Locate the cell with the specified text and output its (X, Y) center coordinate. 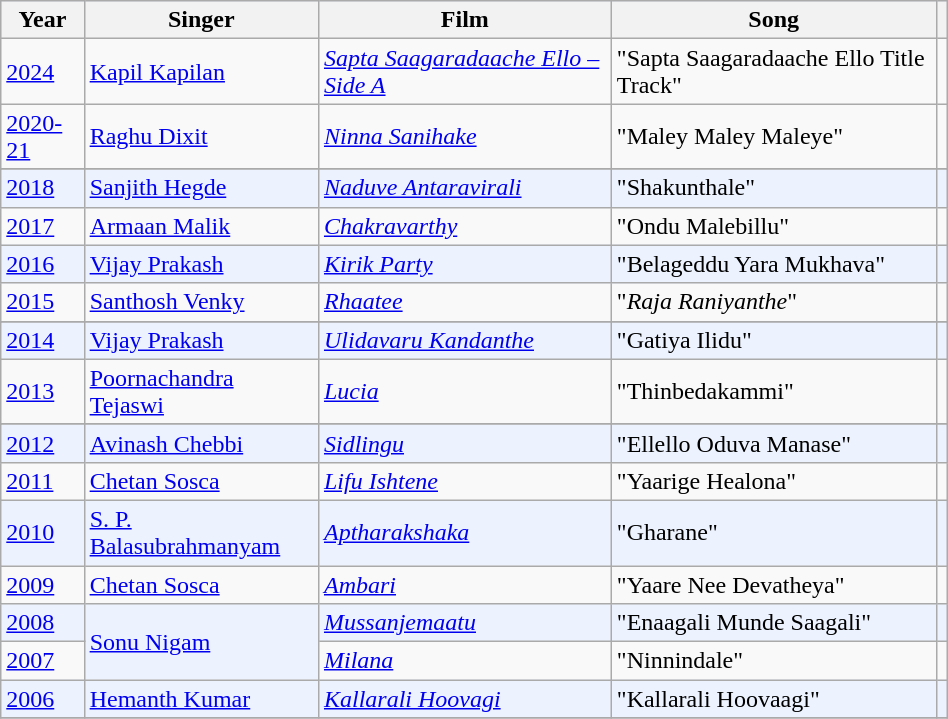
Raghu Dixit (201, 136)
"Ninnindale" (774, 661)
"Enaagali Munde Saagali" (774, 623)
Poornachandra Tejaswi (201, 392)
2009 (42, 585)
Milana (464, 661)
2015 (42, 302)
"Gatiya Ilidu" (774, 340)
Avinash Chebbi (201, 443)
Song (774, 20)
Rhaatee (464, 302)
2008 (42, 623)
2006 (42, 699)
Kirik Party (464, 264)
2012 (42, 443)
Lifu Ishtene (464, 481)
2017 (42, 226)
Lucia (464, 392)
Singer (201, 20)
"Sapta Saagaradaache Ello Title Track" (774, 72)
Sanjith Hegde (201, 188)
"Gharane" (774, 532)
Year (42, 20)
"Shakunthale" (774, 188)
2013 (42, 392)
Kallarali Hoovagi (464, 699)
"Belageddu Yara Mukhava" (774, 264)
2018 (42, 188)
"Yaarige Healona" (774, 481)
Sidlingu (464, 443)
"Ondu Malebillu" (774, 226)
Armaan Malik (201, 226)
"Maley Maley Maleye" (774, 136)
2007 (42, 661)
Aptharakshaka (464, 532)
2014 (42, 340)
"Thinbedakammi" (774, 392)
"Ellello Oduva Manase" (774, 443)
Mussanjemaatu (464, 623)
Chakravarthy (464, 226)
"Kallarali Hoovaagi" (774, 699)
2024 (42, 72)
2016 (42, 264)
"Yaare Nee Devatheya" (774, 585)
Sonu Nigam (201, 642)
Hemanth Kumar (201, 699)
Ulidavaru Kandanthe (464, 340)
Film (464, 20)
2010 (42, 532)
S. P. Balasubrahmanyam (201, 532)
Naduve Antaravirali (464, 188)
Ambari (464, 585)
Kapil Kapilan (201, 72)
Ninna Sanihake (464, 136)
"Raja Raniyanthe" (774, 302)
2020-21 (42, 136)
Santhosh Venky (201, 302)
2011 (42, 481)
Sapta Saagaradaache Ello – Side A (464, 72)
